Extract the [X, Y] coordinate from the center of the cell holding the provided text.  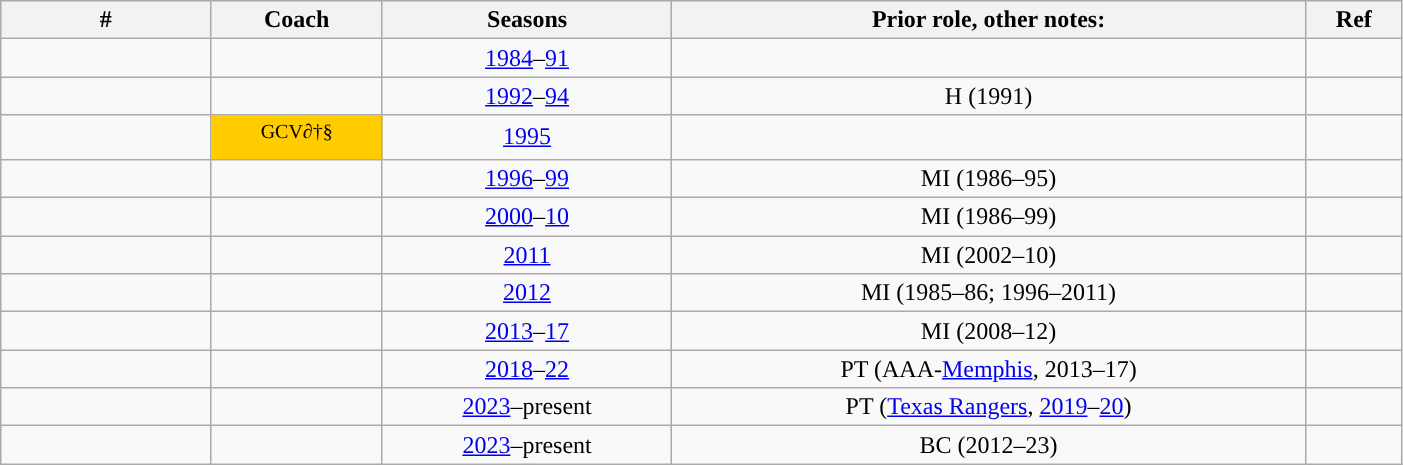
H (1991) [989, 96]
1992–94 [526, 96]
Seasons [526, 20]
GCV∂†§ [296, 138]
2018–22 [526, 369]
PT (AAA-Memphis, 2013–17) [989, 369]
MI (1986–95) [989, 178]
2011 [526, 255]
Coach [296, 20]
MI (1986–99) [989, 217]
2000–10 [526, 217]
# [106, 20]
MI (1985–86; 1996–2011) [989, 293]
MI (2008–12) [989, 331]
1984–91 [526, 58]
2012 [526, 293]
1995 [526, 138]
PT (Texas Rangers, 2019–20) [989, 407]
Prior role, other notes: [989, 20]
Ref [1354, 20]
BC (2012–23) [989, 445]
1996–99 [526, 178]
2013–17 [526, 331]
MI (2002–10) [989, 255]
